Return the (X, Y) coordinate for the center point of the cell that contains the specified text.  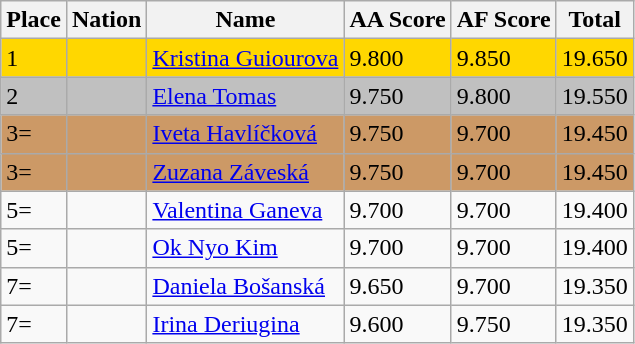
19.650 (594, 58)
Daniela Bošanská (246, 286)
Iveta Havlíčková (246, 134)
9.650 (398, 286)
Valentina Ganeva (246, 210)
19.550 (594, 96)
Ok Nyo Kim (246, 248)
AF Score (504, 20)
Name (246, 20)
Kristina Guiourova (246, 58)
Irina Deriugina (246, 324)
1 (34, 58)
Total (594, 20)
2 (34, 96)
Nation (106, 20)
9.850 (504, 58)
Place (34, 20)
9.600 (398, 324)
Elena Tomas (246, 96)
Zuzana Záveská (246, 172)
AA Score (398, 20)
